Scan for the cell matching the given text and deliver its [X, Y] coordinate at center. 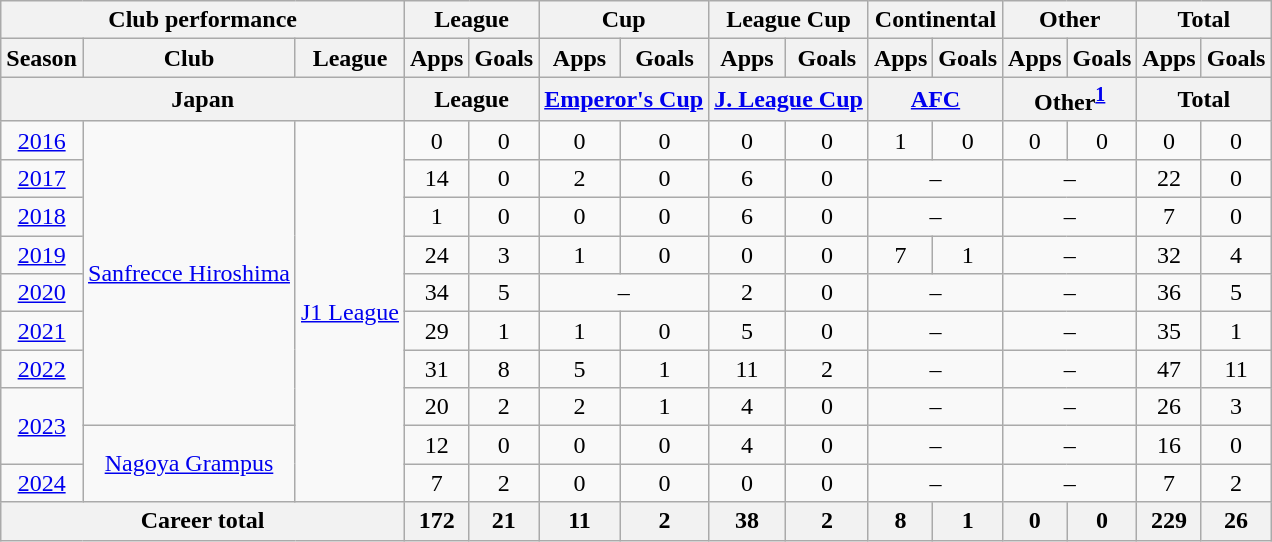
Club [188, 58]
Emperor's Cup [624, 100]
Other [1070, 20]
Other1 [1070, 100]
34 [437, 293]
24 [437, 255]
League Cup [789, 20]
Nagoya Grampus [188, 464]
Cup [624, 20]
Season [42, 58]
31 [437, 369]
2018 [42, 217]
2016 [42, 140]
22 [1169, 178]
38 [748, 521]
Continental [935, 20]
47 [1169, 369]
Club performance [203, 20]
16 [1169, 445]
172 [437, 521]
21 [504, 521]
2020 [42, 293]
35 [1169, 331]
32 [1169, 255]
Sanfrecce Hiroshima [188, 273]
12 [437, 445]
29 [437, 331]
2021 [42, 331]
2019 [42, 255]
Japan [203, 100]
2017 [42, 178]
20 [437, 407]
2024 [42, 483]
J1 League [350, 312]
229 [1169, 521]
Career total [203, 521]
J. League Cup [789, 100]
2023 [42, 426]
36 [1169, 293]
14 [437, 178]
AFC [935, 100]
2022 [42, 369]
